Detect which cell encompasses the target text, then output its [x, y] center coordinate. 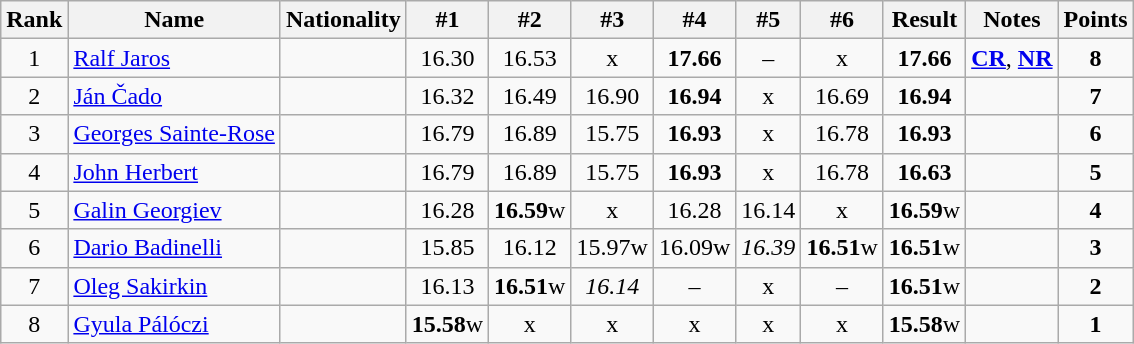
Name [174, 20]
Notes [1012, 20]
#6 [842, 20]
#2 [530, 20]
15.97w [612, 248]
Ralf Jaros [174, 58]
#5 [768, 20]
16.69 [842, 96]
16.09w [694, 248]
Result [924, 20]
Galin Georgiev [174, 210]
Points [1096, 20]
CR, NR [1012, 58]
16.12 [530, 248]
16.53 [530, 58]
Nationality [343, 20]
16.30 [447, 58]
#4 [694, 20]
Oleg Sakirkin [174, 286]
Rank [34, 20]
Dario Badinelli [174, 248]
#1 [447, 20]
16.39 [768, 248]
#3 [612, 20]
Gyula Pálóczi [174, 324]
John Herbert [174, 172]
16.49 [530, 96]
16.32 [447, 96]
16.90 [612, 96]
16.13 [447, 286]
15.85 [447, 248]
16.63 [924, 172]
Georges Sainte-Rose [174, 134]
Ján Čado [174, 96]
